Scan for the cell matching the given text and deliver its (X, Y) coordinate at center. 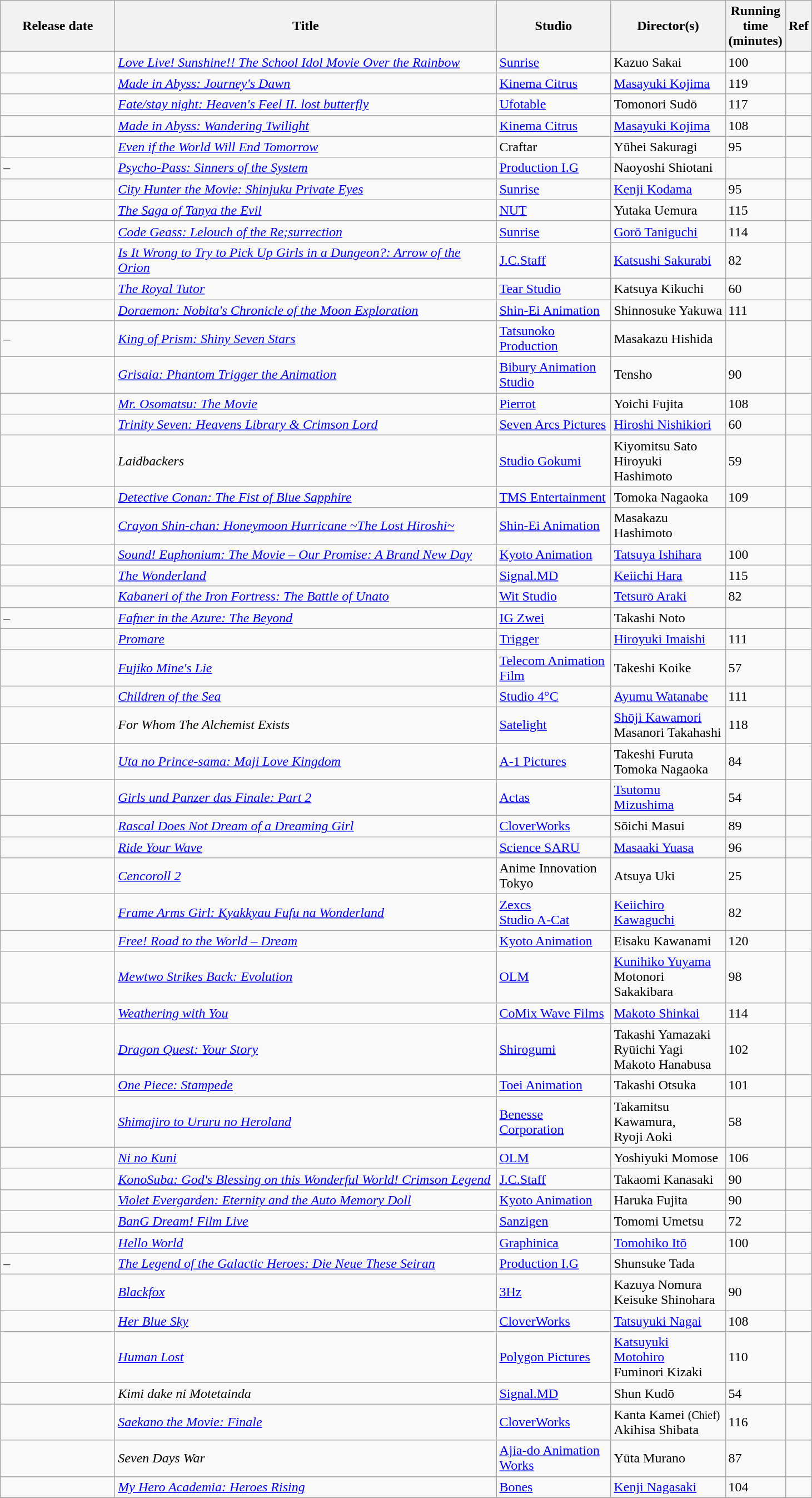
Craftar (554, 147)
The Wonderland (306, 576)
The Saga of Tanya the Evil (306, 210)
Yoichi Fujita (668, 404)
Doraemon: Nobita's Chronicle of the Moon Exploration (306, 310)
Uta no Prince-sama: Maji Love Kingdom (306, 761)
Director(s) (668, 26)
King of Prism: Shiny Seven Stars (306, 339)
Benesse Corporation (554, 1122)
Naoyoshi Shiotani (668, 168)
Tensho (668, 375)
Takaomi Kanasaki (668, 1179)
Tomomi Umetsu (668, 1221)
Takeshi Koike (668, 667)
Satelight (554, 725)
Actas (554, 797)
Children of the Sea (306, 696)
Psycho-Pass: Sinners of the System (306, 168)
Tatsuyuki Nagai (668, 1321)
BanG Dream! Film Live (306, 1221)
Kunihiko YuyamaMotonori Sakakibara (668, 977)
Bones (554, 1487)
Shinnosuke Yakuwa (668, 310)
Sanzigen (554, 1221)
Polygon Pictures (554, 1357)
Takamitsu Kawamura, Ryoji Aoki (668, 1122)
City Hunter the Movie: Shinjuku Private Eyes (306, 189)
Toei Animation (554, 1085)
3Hz (554, 1292)
CoMix Wave Films (554, 1013)
For Whom The Alchemist Exists (306, 725)
116 (755, 1422)
The Royal Tutor (306, 289)
Shirogumi (554, 1049)
110 (755, 1357)
Takeshi FurutaTomoka Nagaoka (668, 761)
Studio Gokumi (554, 461)
59 (755, 461)
Detective Conan: The Fist of Blue Sapphire (306, 497)
Saekano the Movie: Finale (306, 1422)
Tomoka Nagaoka (668, 497)
Title (306, 26)
Atsuya Uki (668, 876)
TMS Entertainment (554, 497)
25 (755, 876)
Bibury Animation Studio (554, 375)
Code Geass: Lelouch of the Re;surrection (306, 231)
Yūhei Sakuragi (668, 147)
ZexcsStudio A-Cat (554, 912)
Tsutomu Mizushima (668, 797)
Dragon Quest: Your Story (306, 1049)
Tomonori Sudō (668, 105)
87 (755, 1458)
109 (755, 497)
My Hero Academia: Heroes Rising (306, 1487)
Hiroyuki Imaishi (668, 639)
84 (755, 761)
Kenji Kodama (668, 189)
Yutaka Uemura (668, 210)
Kenji Nagasaki (668, 1487)
Running time (minutes) (755, 26)
KonoSuba: God's Blessing on this Wonderful World! Crimson Legend (306, 1179)
Is It Wrong to Try to Pick Up Girls in a Dungeon?: Arrow of the Orion (306, 260)
The Legend of the Galactic Heroes: Die Neue These Seiran (306, 1264)
A-1 Pictures (554, 761)
Love Live! Sunshine!! The School Idol Movie Over the Rainbow (306, 62)
Takashi Noto (668, 618)
Keiichiro Kawaguchi (668, 912)
Kimi dake ni Motetainda (306, 1393)
Girls und Panzer das Finale: Part 2 (306, 797)
Masakazu Hashimoto (668, 526)
Tatsunoko Production (554, 339)
Crayon Shin-chan: Honeymoon Hurricane ~The Lost Hiroshi~ (306, 526)
Ayumu Watanabe (668, 696)
118 (755, 725)
72 (755, 1221)
Hiroshi Nishikiori (668, 425)
Graphinica (554, 1243)
Fujiko Mine's Lie (306, 667)
Wit Studio (554, 597)
Sōichi Masui (668, 826)
Even if the World Will End Tomorrow (306, 147)
104 (755, 1487)
Shimajiro to Ururu no Heroland (306, 1122)
IG Zwei (554, 618)
Made in Abyss: Journey's Dawn (306, 83)
Ajia-do Animation Works (554, 1458)
Makoto Shinkai (668, 1013)
Free! Road to the World – Dream (306, 941)
Takashi Otsuka (668, 1085)
Katsuyuki MotohiroFuminori Kizaki (668, 1357)
Yoshiyuki Momose (668, 1158)
Kazuya NomuraKeisuke Shinohara (668, 1292)
One Piece: Stampede (306, 1085)
Ni no Kuni (306, 1158)
Yūta Murano (668, 1458)
Kabaneri of the Iron Fortress: The Battle of Unato (306, 597)
120 (755, 941)
Studio 4°C (554, 696)
Shunsuke Tada (668, 1264)
Tetsurō Araki (668, 597)
Rascal Does Not Dream of a Dreaming Girl (306, 826)
Hello World (306, 1243)
Gorō Taniguchi (668, 231)
Trigger (554, 639)
58 (755, 1122)
Katsushi Sakurabi (668, 260)
Tear Studio (554, 289)
Science SARU (554, 847)
Studio (554, 26)
Human Lost (306, 1357)
Anime Innovation Tokyo (554, 876)
89 (755, 826)
Fate/stay night: Heaven's Feel II. lost butterfly (306, 105)
Promare (306, 639)
Kanta Kamei (Chief)Akihisa Shibata (668, 1422)
Pierrot (554, 404)
Ufotable (554, 105)
Masaaki Yuasa (668, 847)
Blackfox (306, 1292)
Keiichi Hara (668, 576)
Takashi YamazakiRyūichi YagiMakoto Hanabusa (668, 1049)
Weathering with You (306, 1013)
Violet Evergarden: Eternity and the Auto Memory Doll (306, 1200)
96 (755, 847)
Kazuo Sakai (668, 62)
Fafner in the Azure: The Beyond (306, 618)
Telecom Animation Film (554, 667)
Haruka Fujita (668, 1200)
57 (755, 667)
117 (755, 105)
Ref (798, 26)
Eisaku Kawanami (668, 941)
Katsuya Kikuchi (668, 289)
Grisaia: Phantom Trigger the Animation (306, 375)
Seven Days War (306, 1458)
Masakazu Hishida (668, 339)
Made in Abyss: Wandering Twilight (306, 126)
Her Blue Sky (306, 1321)
102 (755, 1049)
98 (755, 977)
Sound! Euphonium: The Movie – Our Promise: A Brand New Day (306, 554)
Seven Arcs Pictures (554, 425)
101 (755, 1085)
Tatsuya Ishihara (668, 554)
Mr. Osomatsu: The Movie (306, 404)
Mewtwo Strikes Back: Evolution (306, 977)
Frame Arms Girl: Kyakkyau Fufu na Wonderland (306, 912)
Release date (58, 26)
Tomohiko Itō (668, 1243)
Ride Your Wave (306, 847)
106 (755, 1158)
Trinity Seven: Heavens Library & Crimson Lord (306, 425)
NUT (554, 210)
Laidbackers (306, 461)
119 (755, 83)
Cencoroll 2 (306, 876)
Shōji KawamoriMasanori Takahashi (668, 725)
Shun Kudō (668, 1393)
Kiyomitsu SatoHiroyuki Hashimoto (668, 461)
